Determine the (x, y) coordinate at the center of the cell enclosing the given text.  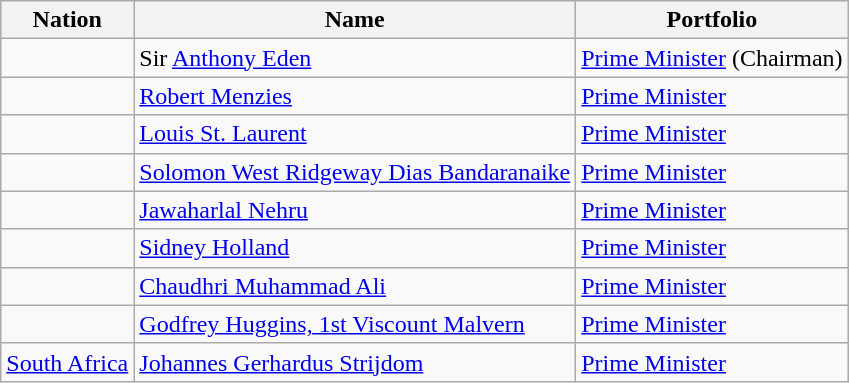
Robert Menzies (355, 96)
Nation (68, 20)
Portfolio (712, 20)
Solomon West Ridgeway Dias Bandaranaike (355, 172)
Jawaharlal Nehru (355, 210)
Prime Minister (Chairman) (712, 58)
Louis St. Laurent (355, 134)
Sidney Holland (355, 248)
Chaudhri Muhammad Ali (355, 286)
Name (355, 20)
Godfrey Huggins, 1st Viscount Malvern (355, 324)
South Africa (68, 362)
Sir Anthony Eden (355, 58)
Johannes Gerhardus Strijdom (355, 362)
